From the cell containing the given text, extract its center point as [X, Y] coordinate. 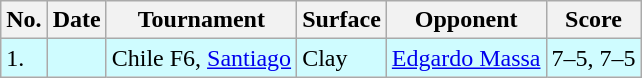
Edgardo Massa [466, 58]
Opponent [466, 20]
Score [594, 20]
7–5, 7–5 [594, 58]
Clay [342, 58]
Surface [342, 20]
Date [76, 20]
1. [24, 58]
Chile F6, Santiago [201, 58]
No. [24, 20]
Tournament [201, 20]
